Identify which cell holds the provided text, then report its (X, Y) central coordinate. 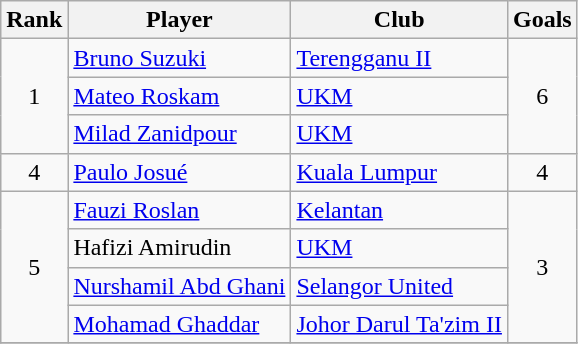
Goals (542, 20)
Mateo Roskam (180, 96)
Bruno Suzuki (180, 58)
Hafizi Amirudin (180, 248)
Nurshamil Abd Ghani (180, 286)
Johor Darul Ta'zim II (400, 324)
5 (34, 267)
Kuala Lumpur (400, 172)
1 (34, 96)
6 (542, 96)
3 (542, 267)
Club (400, 20)
Selangor United (400, 286)
Rank (34, 20)
Terengganu II (400, 58)
Player (180, 20)
Fauzi Roslan (180, 210)
Paulo Josué (180, 172)
Milad Zanidpour (180, 134)
Kelantan (400, 210)
Mohamad Ghaddar (180, 324)
